Locate the cell with the specified text and output its [x, y] center coordinate. 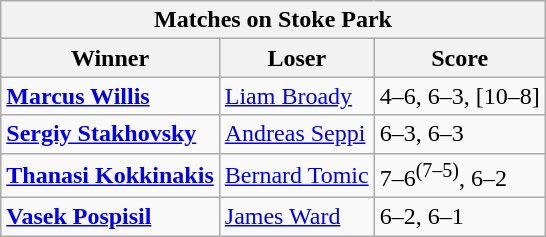
Liam Broady [296, 96]
Loser [296, 58]
Vasek Pospisil [110, 217]
6–3, 6–3 [460, 134]
Thanasi Kokkinakis [110, 176]
Bernard Tomic [296, 176]
James Ward [296, 217]
Sergiy Stakhovsky [110, 134]
Winner [110, 58]
7–6(7–5), 6–2 [460, 176]
6–2, 6–1 [460, 217]
Andreas Seppi [296, 134]
4–6, 6–3, [10–8] [460, 96]
Marcus Willis [110, 96]
Score [460, 58]
Matches on Stoke Park [273, 20]
